Output the [X, Y] coordinate of the center of the cell containing the given text.  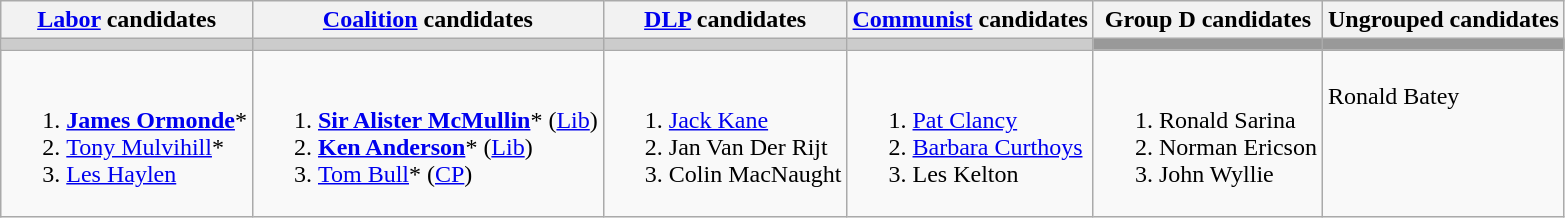
Sir Alister McMullin* (Lib)Ken Anderson* (Lib)Tom Bull* (CP) [428, 134]
DLP candidates [725, 20]
James Ormonde*Tony Mulvihill*Les Haylen [127, 134]
Communist candidates [970, 20]
Ronald SarinaNorman EricsonJohn Wyllie [1208, 134]
Jack KaneJan Van Der RijtColin MacNaught [725, 134]
Coalition candidates [428, 20]
Pat ClancyBarbara CurthoysLes Kelton [970, 134]
Ungrouped candidates [1443, 20]
Ronald Batey [1443, 134]
Group D candidates [1208, 20]
Labor candidates [127, 20]
